Determine the (x, y) coordinate at the center of the cell enclosing the given text.  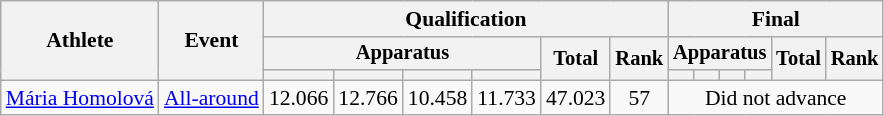
Event (212, 40)
12.066 (298, 98)
Qualification (466, 19)
Did not advance (776, 98)
12.766 (368, 98)
10.458 (438, 98)
57 (639, 98)
11.733 (506, 98)
47.023 (576, 98)
Mária Homolová (80, 98)
All-around (212, 98)
Athlete (80, 40)
Final (776, 19)
